Output the [X, Y] coordinate of the center of the cell containing the given text.  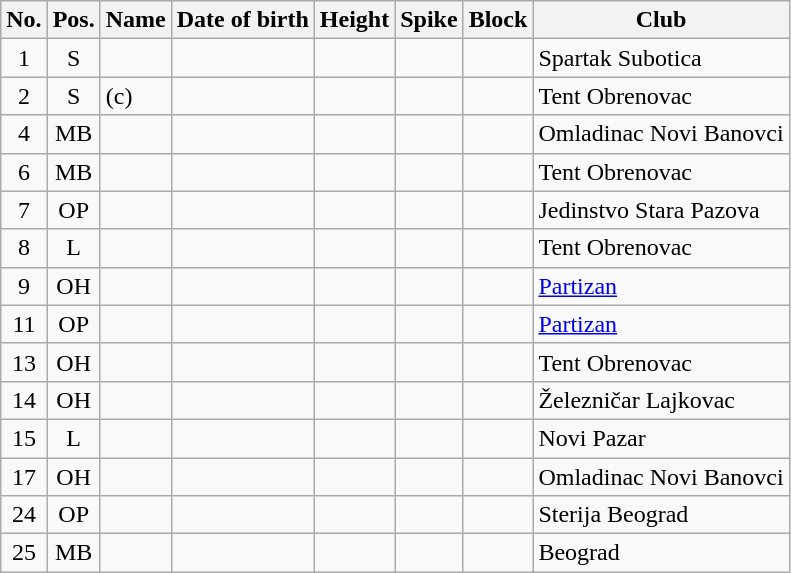
7 [24, 210]
11 [24, 324]
Height [354, 20]
Sterija Beograd [661, 515]
No. [24, 20]
8 [24, 248]
4 [24, 134]
Spartak Subotica [661, 58]
Jedinstvo Stara Pazova [661, 210]
2 [24, 96]
Pos. [74, 20]
Beograd [661, 553]
Name [136, 20]
9 [24, 286]
14 [24, 400]
1 [24, 58]
Block [498, 20]
Novi Pazar [661, 438]
15 [24, 438]
24 [24, 515]
(c) [136, 96]
Spike [429, 20]
Date of birth [242, 20]
Club [661, 20]
13 [24, 362]
25 [24, 553]
17 [24, 477]
6 [24, 172]
Železničar Lajkovac [661, 400]
